Detect which cell encompasses the target text, then output its [X, Y] center coordinate. 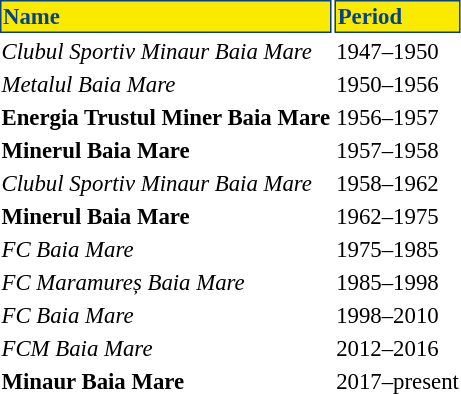
1962–1975 [398, 216]
Name [166, 16]
1956–1957 [398, 117]
1947–1950 [398, 51]
FCM Baia Mare [166, 348]
FC Maramureș Baia Mare [166, 282]
2012–2016 [398, 348]
1950–1956 [398, 84]
1957–1958 [398, 150]
Metalul Baia Mare [166, 84]
1958–1962 [398, 183]
Period [398, 16]
Energia Trustul Miner Baia Mare [166, 117]
1998–2010 [398, 315]
1985–1998 [398, 282]
1975–1985 [398, 249]
